Output the [X, Y] coordinate of the center of the cell containing the given text.  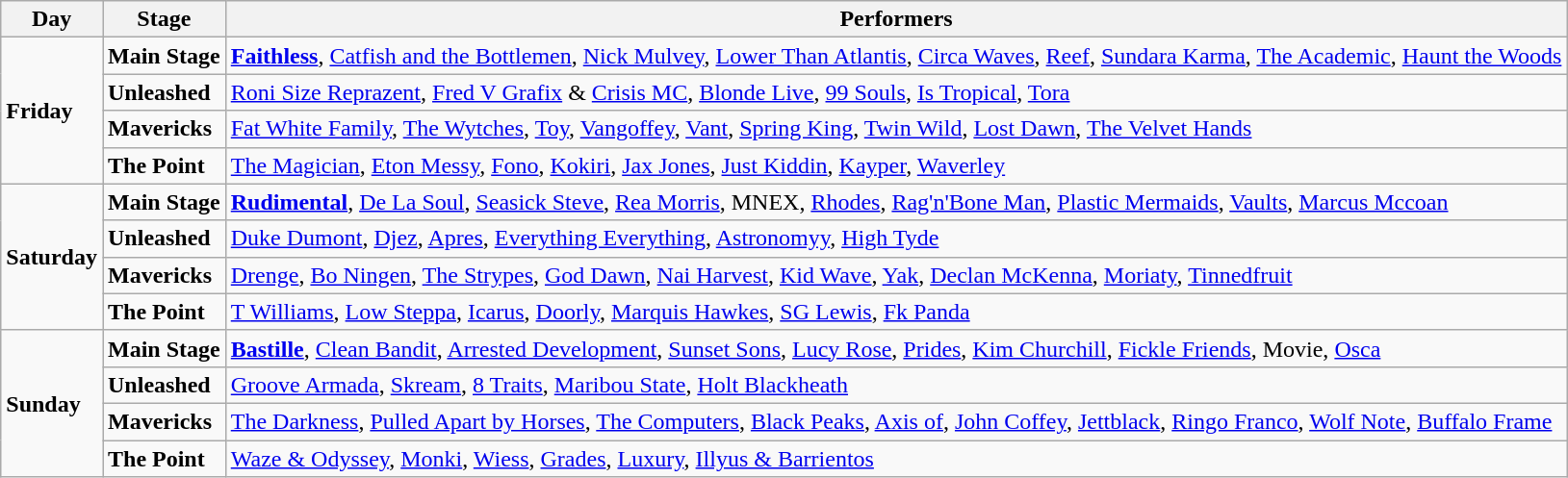
Drenge, Bo Ningen, The Strypes, God Dawn, Nai Harvest, Kid Wave, Yak, Declan McKenna, Moriaty, Tinnedfruit [896, 275]
Duke Dumont, Djez, Apres, Everything Everything, Astronomyy, High Tyde [896, 239]
Fat White Family, The Wytches, Toy, Vangoffey, Vant, Spring King, Twin Wild, Lost Dawn, The Velvet Hands [896, 129]
Stage [164, 19]
Saturday [52, 257]
Waze & Odyssey, Monki, Wiess, Grades, Luxury, Illyus & Barrientos [896, 459]
Bastille, Clean Bandit, Arrested Development, Sunset Sons, Lucy Rose, Prides, Kim Churchill, Fickle Friends, Movie, Osca [896, 348]
Roni Size Reprazent, Fred V Grafix & Crisis MC, Blonde Live, 99 Souls, Is Tropical, Tora [896, 92]
The Darkness, Pulled Apart by Horses, The Computers, Black Peaks, Axis of, John Coffey, Jettblack, Ringo Franco, Wolf Note, Buffalo Frame [896, 421]
T Williams, Low Steppa, Icarus, Doorly, Marquis Hawkes, SG Lewis, Fk Panda [896, 312]
Friday [52, 111]
Sunday [52, 403]
The Magician, Eton Messy, Fono, Kokiri, Jax Jones, Just Kiddin, Kayper, Waverley [896, 165]
Faithless, Catfish and the Bottlemen, Nick Mulvey, Lower Than Atlantis, Circa Waves, Reef, Sundara Karma, The Academic, Haunt the Woods [896, 56]
Groove Armada, Skream, 8 Traits, Maribou State, Holt Blackheath [896, 385]
Performers [896, 19]
Day [52, 19]
Rudimental, De La Soul, Seasick Steve, Rea Morris, MNEX, Rhodes, Rag'n'Bone Man, Plastic Mermaids, Vaults, Marcus Mccoan [896, 202]
